Return (X, Y) of the center of cell containing provided text 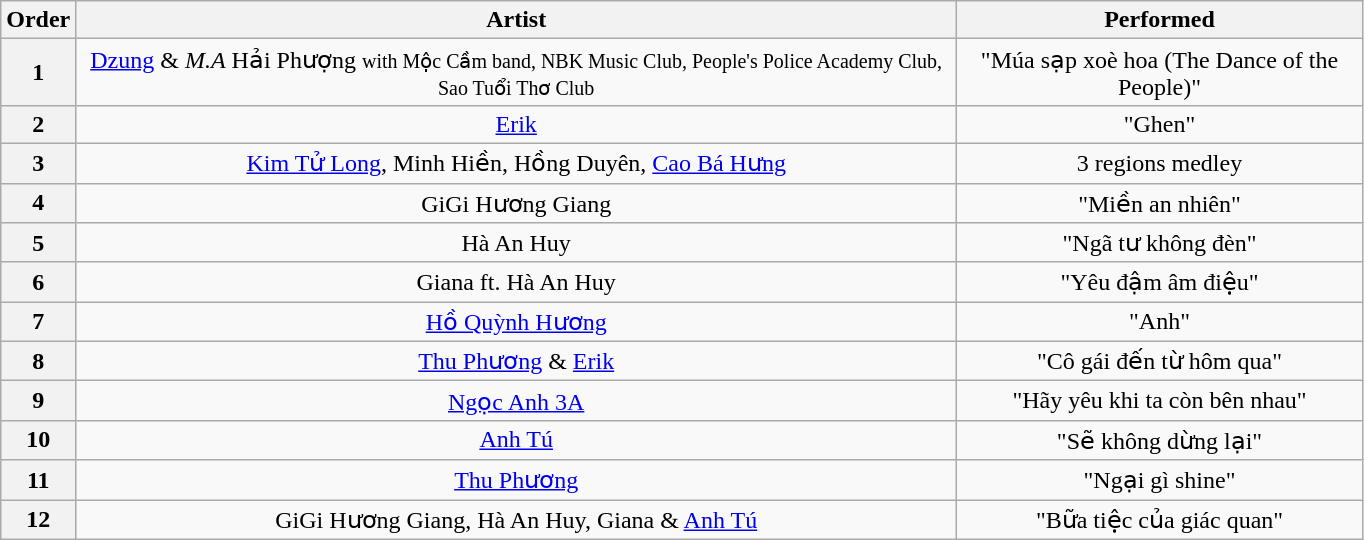
Anh Tú (516, 440)
Order (38, 20)
GiGi Hương Giang (516, 203)
Kim Tử Long, Minh Hiền, Hồng Duyên, Cao Bá Hưng (516, 163)
Artist (516, 20)
"Bữa tiệc của giác quan" (1160, 520)
Thu Phương & Erik (516, 361)
"Cô gái đến từ hôm qua" (1160, 361)
Giana ft. Hà An Huy (516, 282)
Hồ Quỳnh Hương (516, 322)
"Miền an nhiên" (1160, 203)
1 (38, 72)
"Hãy yêu khi ta còn bên nhau" (1160, 401)
8 (38, 361)
Ngọc Anh 3A (516, 401)
10 (38, 440)
"Sẽ không dừng lại" (1160, 440)
GiGi Hương Giang, Hà An Huy, Giana & Anh Tú (516, 520)
4 (38, 203)
Dzung & M.A Hải Phượng with Mộc Cầm band, NBK Music Club, People's Police Academy Club, Sao Tuổi Thơ Club (516, 72)
Hà An Huy (516, 243)
5 (38, 243)
2 (38, 124)
9 (38, 401)
6 (38, 282)
Erik (516, 124)
7 (38, 322)
3 (38, 163)
"Yêu đậm âm điệu" (1160, 282)
3 regions medley (1160, 163)
"Ngã tư không đèn" (1160, 243)
Thu Phương (516, 480)
12 (38, 520)
"Ngại gì shine" (1160, 480)
11 (38, 480)
"Ghen" (1160, 124)
"Múa sạp xoè hoa (The Dance of the People)" (1160, 72)
Performed (1160, 20)
"Anh" (1160, 322)
